Detect which cell encompasses the target text, then output its (x, y) center coordinate. 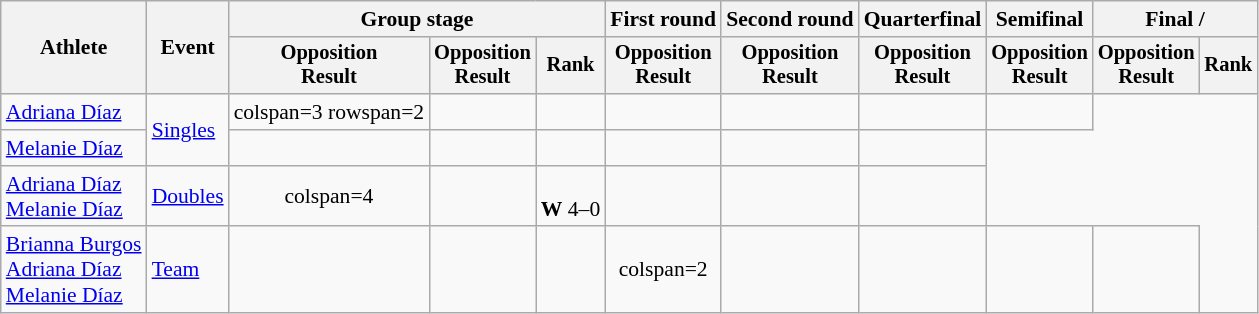
Melanie Díaz (74, 148)
Adriana Díaz (74, 112)
W 4–0 (570, 196)
Semifinal (1040, 19)
Event (188, 48)
Team (188, 270)
colspan=2 (663, 270)
Group stage (418, 19)
First round (663, 19)
Final / (1175, 19)
colspan=4 (330, 196)
Athlete (74, 48)
Doubles (188, 196)
Brianna BurgosAdriana DíazMelanie Díaz (74, 270)
Singles (188, 130)
Second round (790, 19)
Quarterfinal (923, 19)
Adriana DíazMelanie Díaz (74, 196)
colspan=3 rowspan=2 (330, 112)
